Determine the (X, Y) coordinate at the center of the cell enclosing the given text.  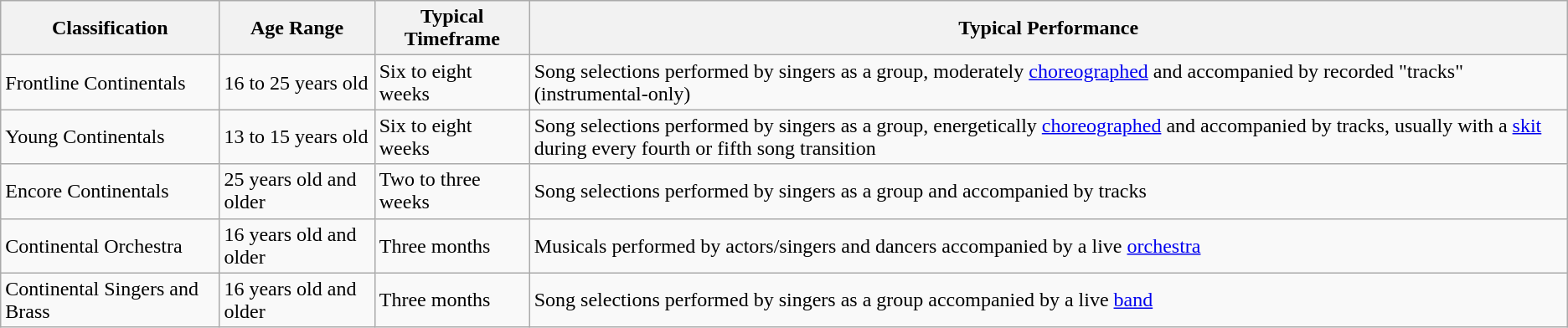
Two to three weeks (452, 191)
Typical Timeframe (452, 28)
Age Range (297, 28)
Classification (111, 28)
Young Continentals (111, 137)
Song selections performed by singers as a group and accompanied by tracks (1049, 191)
Encore Continentals (111, 191)
Continental Singers and Brass (111, 300)
25 years old and older (297, 191)
Typical Performance (1049, 28)
16 to 25 years old (297, 82)
Song selections performed by singers as a group accompanied by a live band (1049, 300)
Continental Orchestra (111, 246)
Song selections performed by singers as a group, moderately choreographed and accompanied by recorded "tracks" (instrumental-only) (1049, 82)
Musicals performed by actors/singers and dancers accompanied by a live orchestra (1049, 246)
Frontline Continentals (111, 82)
13 to 15 years old (297, 137)
